Return the (x, y) coordinate for the center point of the cell that contains the specified text.  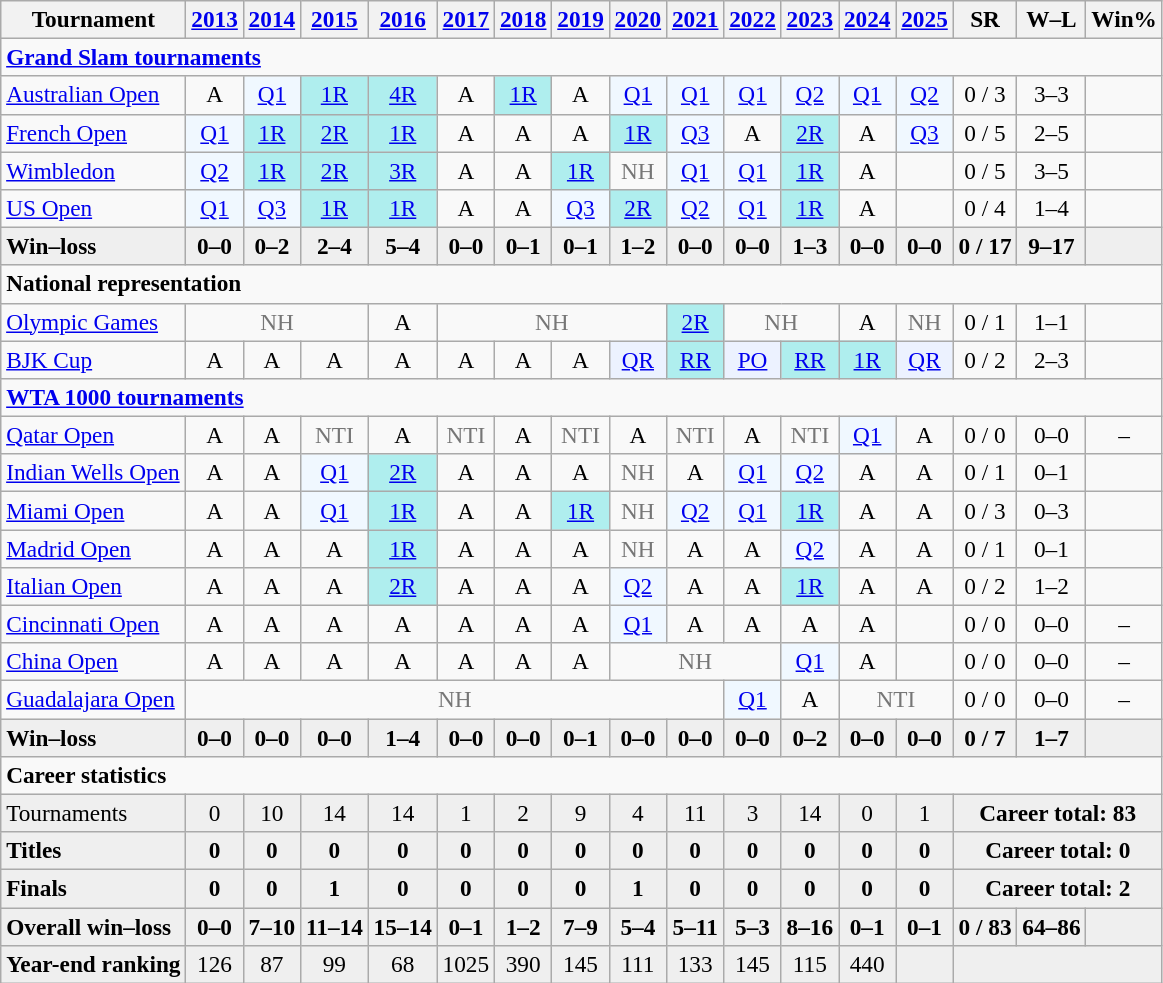
0 / 17 (985, 246)
Finals (94, 888)
7–9 (580, 926)
2 (524, 813)
Madrid Open (94, 548)
2025 (924, 19)
2023 (810, 19)
Guadalajara Open (94, 699)
2024 (866, 19)
10 (272, 813)
4 (638, 813)
68 (402, 964)
2022 (752, 19)
2–4 (335, 246)
1025 (466, 964)
China Open (94, 662)
2018 (524, 19)
11–14 (335, 926)
2019 (580, 19)
87 (272, 964)
Cincinnati Open (94, 624)
Tournaments (94, 813)
2013 (214, 19)
National representation (582, 284)
15–14 (402, 926)
126 (214, 964)
0 / 83 (985, 926)
3R (402, 170)
9–17 (1052, 246)
133 (696, 964)
Miami Open (94, 510)
Career statistics (582, 775)
2020 (638, 19)
111 (638, 964)
115 (810, 964)
5–11 (696, 926)
Tournament (94, 19)
Career total: 2 (1058, 888)
W–L (1052, 19)
Year-end ranking (94, 964)
2017 (466, 19)
3–5 (1052, 170)
French Open (94, 133)
Wimbledon (94, 170)
440 (866, 964)
3 (752, 813)
4R (402, 95)
Titles (94, 850)
PO (752, 359)
1–3 (810, 246)
9 (580, 813)
2–5 (1052, 133)
Olympic Games (94, 322)
7–10 (272, 926)
8–16 (810, 926)
2014 (272, 19)
2015 (335, 19)
99 (335, 964)
SR (985, 19)
390 (524, 964)
Career total: 0 (1058, 850)
0–3 (1052, 510)
Career total: 83 (1058, 813)
5–3 (752, 926)
BJK Cup (94, 359)
0 / 4 (985, 208)
11 (696, 813)
Australian Open (94, 95)
Grand Slam tournaments (582, 57)
Indian Wells Open (94, 473)
2–3 (1052, 359)
2021 (696, 19)
1–7 (1052, 737)
US Open (94, 208)
2016 (402, 19)
WTA 1000 tournaments (582, 397)
1–1 (1052, 322)
Italian Open (94, 586)
3–3 (1052, 95)
0 / 7 (985, 737)
64–86 (1052, 926)
Win% (1124, 19)
Overall win–loss (94, 926)
Qatar Open (94, 435)
